Capture the cell that displays the provided text and extract its (x, y) central coordinate. 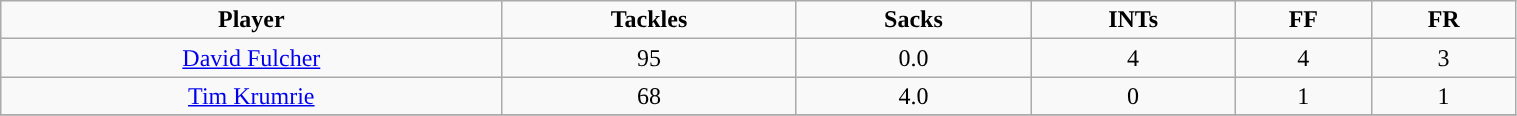
David Fulcher (252, 58)
0 (1134, 96)
FF (1303, 20)
Sacks (914, 20)
4.0 (914, 96)
INTs (1134, 20)
Tackles (649, 20)
3 (1444, 58)
Tim Krumrie (252, 96)
FR (1444, 20)
0.0 (914, 58)
Player (252, 20)
95 (649, 58)
68 (649, 96)
